Capture the cell that displays the provided text and extract its [X, Y] central coordinate. 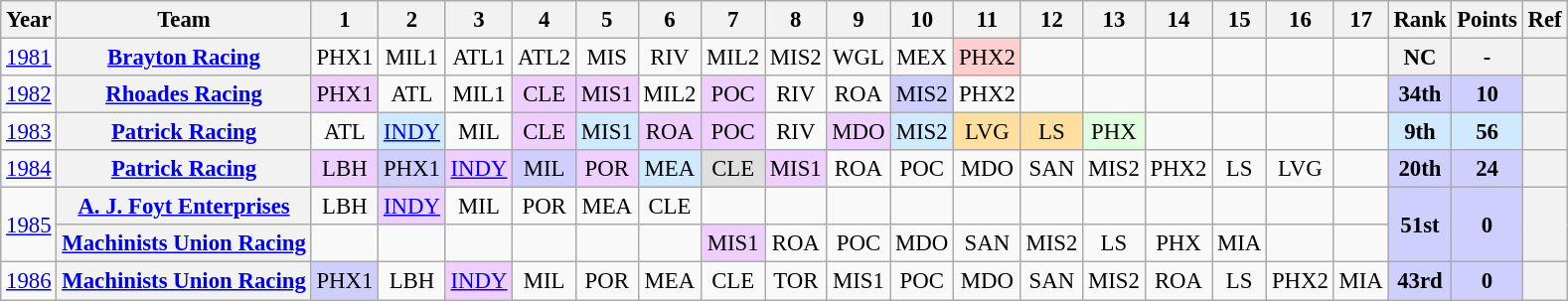
15 [1240, 20]
16 [1301, 20]
5 [608, 20]
MEX [922, 58]
Team [184, 20]
24 [1487, 169]
A. J. Foyt Enterprises [184, 207]
12 [1051, 20]
56 [1487, 132]
1983 [29, 132]
Points [1487, 20]
1981 [29, 58]
17 [1361, 20]
NC [1420, 58]
1982 [29, 94]
ATL1 [479, 58]
Rhoades Racing [184, 94]
14 [1178, 20]
8 [797, 20]
- [1487, 58]
1986 [29, 281]
6 [670, 20]
7 [733, 20]
Year [29, 20]
11 [988, 20]
MIS [608, 58]
34th [1420, 94]
51st [1420, 225]
1 [345, 20]
4 [545, 20]
WGL [859, 58]
20th [1420, 169]
2 [412, 20]
TOR [797, 281]
1985 [29, 225]
9th [1420, 132]
3 [479, 20]
ATL2 [545, 58]
43rd [1420, 281]
Rank [1420, 20]
Ref [1544, 20]
9 [859, 20]
1984 [29, 169]
Brayton Racing [184, 58]
13 [1115, 20]
